Capture the cell that displays the provided text and extract its [X, Y] central coordinate. 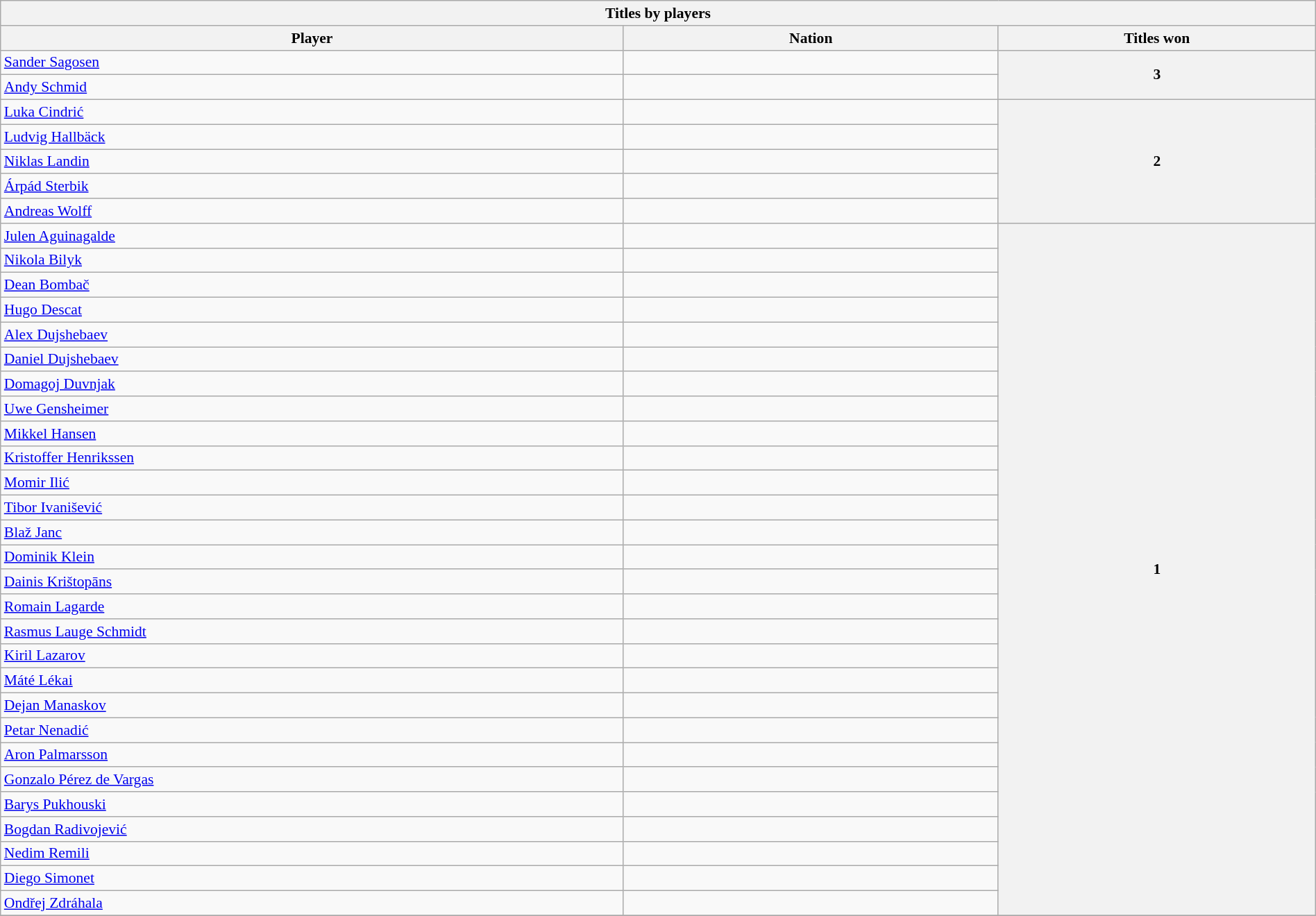
Domagoj Duvnjak [312, 384]
Kiril Lazarov [312, 656]
Nedim Remili [312, 854]
Petar Nenadić [312, 730]
Barys Pukhouski [312, 804]
Alex Dujshebaev [312, 334]
3 [1156, 75]
Uwe Gensheimer [312, 409]
Hugo Descat [312, 310]
Gonzalo Pérez de Vargas [312, 780]
Nation [811, 38]
Máté Lékai [312, 681]
Bogdan Radivojević [312, 829]
Andreas Wolff [312, 211]
Aron Palmarsson [312, 755]
Luka Cindrić [312, 112]
Momir Ilić [312, 483]
Ondřej Zdráhala [312, 904]
Dainis Krištopāns [312, 582]
Sander Sagosen [312, 62]
1 [1156, 570]
Dean Bombač [312, 285]
Romain Lagarde [312, 607]
Kristoffer Henrikssen [312, 458]
Árpád Sterbik [312, 187]
Andy Schmid [312, 87]
Titles by players [658, 13]
Titles won [1156, 38]
Dejan Manaskov [312, 706]
Dominik Klein [312, 557]
Diego Simonet [312, 879]
Nikola Bilyk [312, 260]
Ludvig Hallbäck [312, 137]
Blaž Janc [312, 532]
Mikkel Hansen [312, 434]
Tibor Ivanišević [312, 508]
Player [312, 38]
2 [1156, 162]
Niklas Landin [312, 162]
Daniel Dujshebaev [312, 359]
Rasmus Lauge Schmidt [312, 631]
Julen Aguinagalde [312, 236]
